Scan for the cell matching the given text and deliver its [X, Y] coordinate at center. 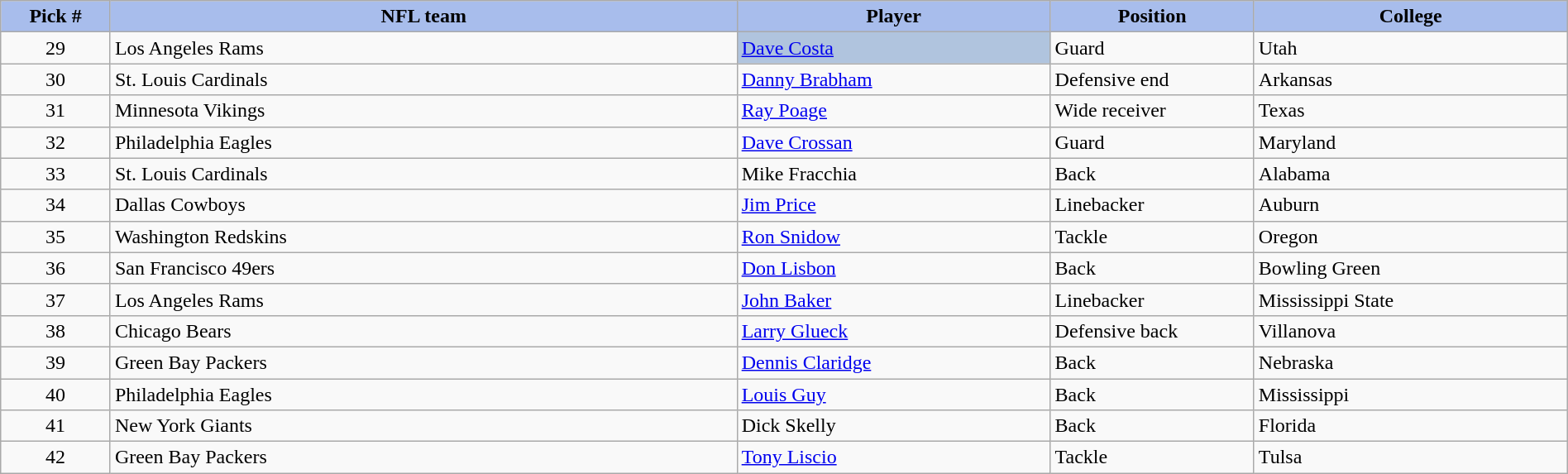
30 [56, 79]
Louis Guy [893, 395]
29 [56, 48]
Tony Liscio [893, 457]
Auburn [1411, 205]
Villanova [1411, 331]
Arkansas [1411, 79]
34 [56, 205]
Defensive end [1152, 79]
Mississippi State [1411, 299]
Defensive back [1152, 331]
32 [56, 142]
Jim Price [893, 205]
Player [893, 17]
Oregon [1411, 237]
Dave Costa [893, 48]
Ron Snidow [893, 237]
Utah [1411, 48]
Minnesota Vikings [423, 111]
Mississippi [1411, 395]
Pick # [56, 17]
San Francisco 49ers [423, 268]
New York Giants [423, 426]
Washington Redskins [423, 237]
37 [56, 299]
Tulsa [1411, 457]
Mike Fracchia [893, 174]
Wide receiver [1152, 111]
Dave Crossan [893, 142]
Texas [1411, 111]
Ray Poage [893, 111]
Position [1152, 17]
41 [56, 426]
39 [56, 362]
John Baker [893, 299]
Florida [1411, 426]
Dallas Cowboys [423, 205]
38 [56, 331]
Don Lisbon [893, 268]
Larry Glueck [893, 331]
Maryland [1411, 142]
31 [56, 111]
Dennis Claridge [893, 362]
Bowling Green [1411, 268]
Chicago Bears [423, 331]
Danny Brabham [893, 79]
33 [56, 174]
Nebraska [1411, 362]
College [1411, 17]
40 [56, 395]
Dick Skelly [893, 426]
NFL team [423, 17]
42 [56, 457]
Alabama [1411, 174]
35 [56, 237]
36 [56, 268]
